Detect which cell encompasses the target text, then output its (x, y) center coordinate. 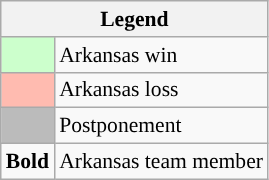
Legend (134, 19)
Arkansas win (161, 55)
Arkansas loss (161, 90)
Postponement (161, 126)
Bold (28, 162)
Arkansas team member (161, 162)
